Provide the (X, Y) coordinate of the cell's center where the given text is located.  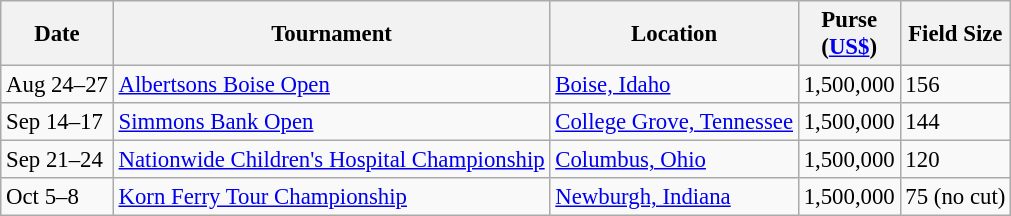
Date (57, 34)
Newburgh, Indiana (674, 197)
Location (674, 34)
College Grove, Tennessee (674, 122)
Sep 21–24 (57, 160)
Albertsons Boise Open (332, 85)
Simmons Bank Open (332, 122)
Sep 14–17 (57, 122)
156 (956, 85)
Tournament (332, 34)
Boise, Idaho (674, 85)
Field Size (956, 34)
Purse(US$) (849, 34)
Korn Ferry Tour Championship (332, 197)
75 (no cut) (956, 197)
Oct 5–8 (57, 197)
Aug 24–27 (57, 85)
Nationwide Children's Hospital Championship (332, 160)
144 (956, 122)
120 (956, 160)
Columbus, Ohio (674, 160)
